Output the [x, y] coordinate of the center of the cell containing the given text.  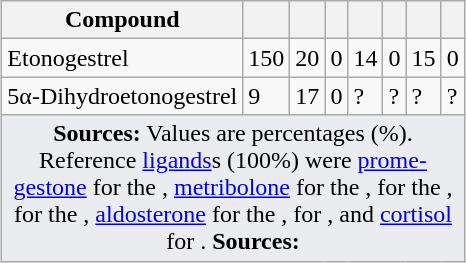
15 [424, 58]
150 [266, 58]
Compound [122, 20]
5α-Dihydroetonogestrel [122, 96]
Etonogestrel [122, 58]
17 [308, 96]
14 [366, 58]
9 [266, 96]
20 [308, 58]
